Return the (x, y) coordinate for the center point of the cell that contains the specified text.  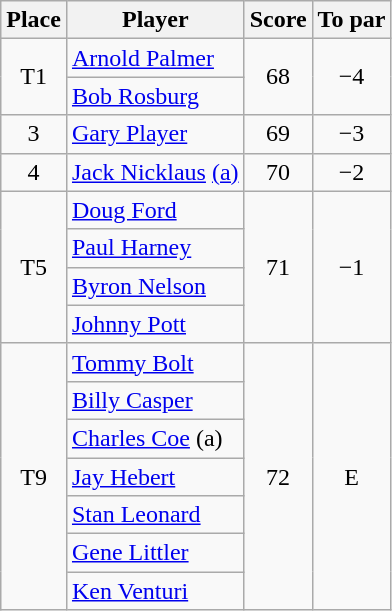
70 (278, 172)
Player (155, 20)
T5 (34, 267)
Tommy Bolt (155, 362)
Gary Player (155, 134)
To par (352, 20)
T1 (34, 77)
Jay Hebert (155, 477)
−4 (352, 77)
Jack Nicklaus (a) (155, 172)
Johnny Pott (155, 324)
3 (34, 134)
68 (278, 77)
Billy Casper (155, 400)
T9 (34, 476)
71 (278, 267)
Ken Venturi (155, 591)
Paul Harney (155, 248)
Doug Ford (155, 210)
−2 (352, 172)
−1 (352, 267)
Charles Coe (a) (155, 438)
Bob Rosburg (155, 96)
Gene Littler (155, 553)
Stan Leonard (155, 515)
Arnold Palmer (155, 58)
Byron Nelson (155, 286)
72 (278, 476)
E (352, 476)
−3 (352, 134)
69 (278, 134)
4 (34, 172)
Score (278, 20)
Place (34, 20)
